Determine the [x, y] coordinate at the center of the cell enclosing the given text.  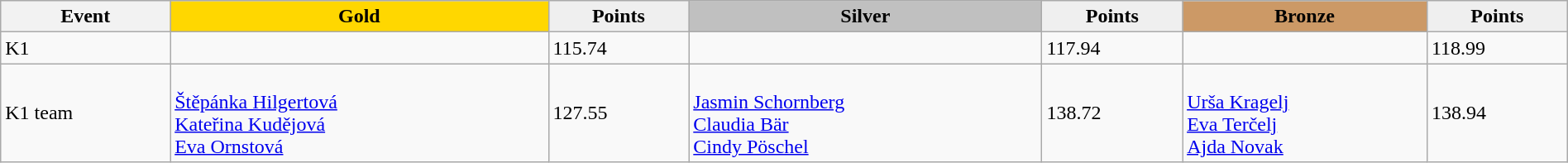
K1 [86, 48]
Štěpánka HilgertováKateřina KudějováEva Ornstová [359, 113]
Gold [359, 17]
Urša KrageljEva TerčeljAjda Novak [1305, 113]
117.94 [1112, 48]
127.55 [619, 113]
K1 team [86, 113]
138.94 [1497, 113]
115.74 [619, 48]
138.72 [1112, 113]
118.99 [1497, 48]
Silver [865, 17]
Event [86, 17]
Bronze [1305, 17]
Jasmin SchornbergClaudia BärCindy Pöschel [865, 113]
